Output the [x, y] coordinate of the center of the cell containing the given text.  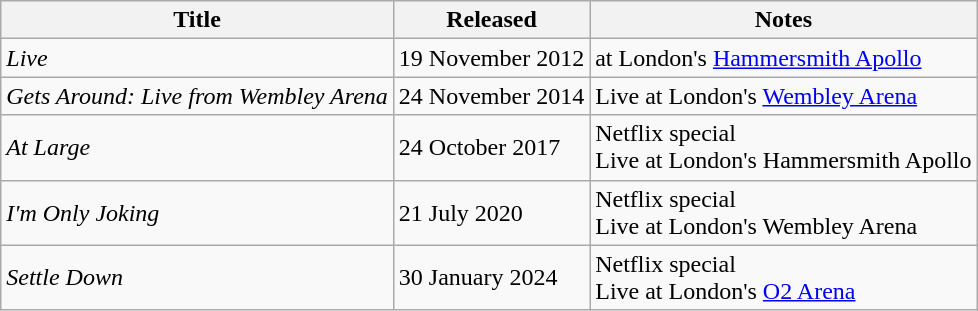
19 November 2012 [491, 58]
24 October 2017 [491, 148]
24 November 2014 [491, 96]
Notes [784, 20]
I'm Only Joking [198, 212]
Live [198, 58]
Settle Down [198, 278]
30 January 2024 [491, 278]
At Large [198, 148]
Netflix specialLive at London's Wembley Arena [784, 212]
Gets Around: Live from Wembley Arena [198, 96]
Netflix specialLive at London's O2 Arena [784, 278]
Title [198, 20]
at London's Hammersmith Apollo [784, 58]
Released [491, 20]
21 July 2020 [491, 212]
Live at London's Wembley Arena [784, 96]
Netflix specialLive at London's Hammersmith Apollo [784, 148]
